Search for the cell housing the specified text and yield its (X, Y) center coordinate. 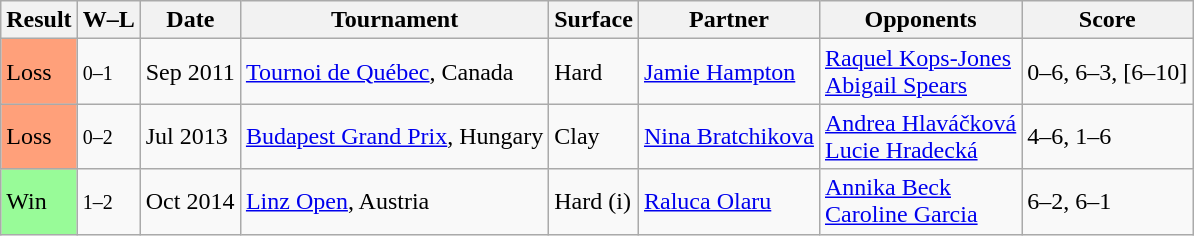
Tournament (394, 20)
Opponents (920, 20)
6–2, 6–1 (1108, 202)
Score (1108, 20)
Hard (i) (594, 202)
Win (39, 202)
Linz Open, Austria (394, 202)
Result (39, 20)
0–6, 6–3, [6–10] (1108, 72)
0–1 (108, 72)
Sep 2011 (190, 72)
Jamie Hampton (728, 72)
0–2 (108, 136)
1–2 (108, 202)
W–L (108, 20)
Tournoi de Québec, Canada (394, 72)
Jul 2013 (190, 136)
Andrea Hlaváčková Lucie Hradecká (920, 136)
Date (190, 20)
Raluca Olaru (728, 202)
Surface (594, 20)
Hard (594, 72)
Partner (728, 20)
Raquel Kops-Jones Abigail Spears (920, 72)
Annika Beck Caroline Garcia (920, 202)
Budapest Grand Prix, Hungary (394, 136)
Oct 2014 (190, 202)
Clay (594, 136)
4–6, 1–6 (1108, 136)
Nina Bratchikova (728, 136)
